Locate the cell with the specified text and output its (X, Y) center coordinate. 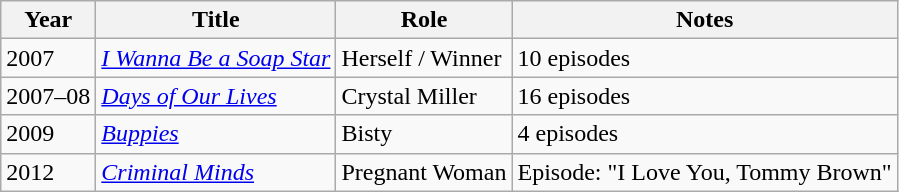
Role (424, 20)
Criminal Minds (216, 172)
Bisty (424, 134)
Days of Our Lives (216, 96)
10 episodes (704, 58)
Year (48, 20)
Episode: "I Love You, Tommy Brown" (704, 172)
2009 (48, 134)
2007–08 (48, 96)
Herself / Winner (424, 58)
Buppies (216, 134)
Notes (704, 20)
Title (216, 20)
I Wanna Be a Soap Star (216, 58)
4 episodes (704, 134)
16 episodes (704, 96)
Crystal Miller (424, 96)
2012 (48, 172)
Pregnant Woman (424, 172)
2007 (48, 58)
